Output the [X, Y] coordinate of the center of the cell containing the given text.  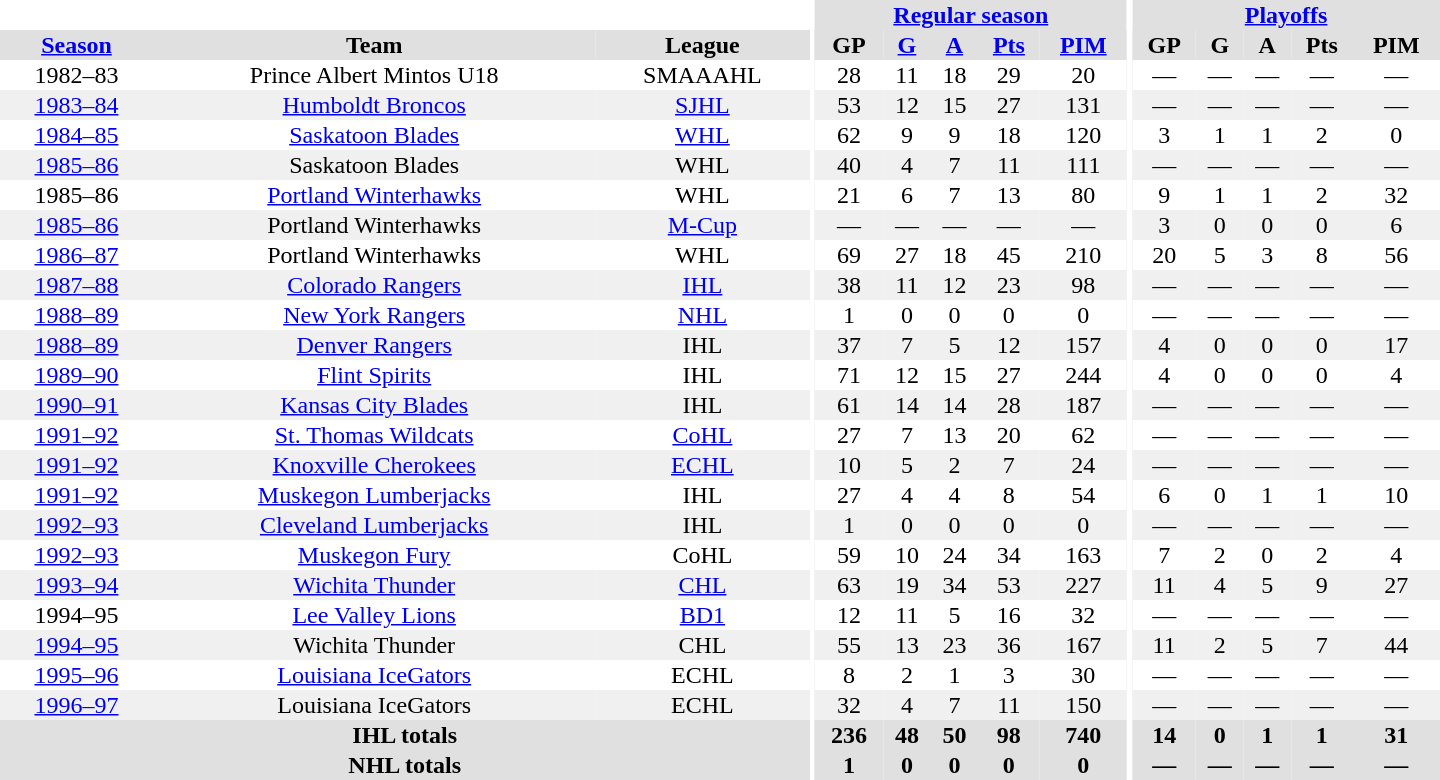
1989–90 [76, 375]
45 [1009, 255]
50 [954, 735]
1996–97 [76, 705]
80 [1084, 195]
IHL totals [404, 735]
37 [850, 345]
21 [850, 195]
Prince Albert Mintos U18 [374, 75]
BD1 [702, 615]
1993–94 [76, 585]
59 [850, 555]
Season [76, 45]
55 [850, 645]
Colorado Rangers [374, 285]
48 [906, 735]
17 [1396, 345]
League [702, 45]
1984–85 [76, 135]
163 [1084, 555]
SJHL [702, 105]
56 [1396, 255]
1990–91 [76, 405]
167 [1084, 645]
111 [1084, 165]
Team [374, 45]
Cleveland Lumberjacks [374, 525]
19 [906, 585]
Lee Valley Lions [374, 615]
150 [1084, 705]
131 [1084, 105]
236 [850, 735]
Kansas City Blades [374, 405]
Knoxville Cherokees [374, 465]
Denver Rangers [374, 345]
157 [1084, 345]
SMAAAHL [702, 75]
New York Rangers [374, 315]
69 [850, 255]
M-Cup [702, 225]
Flint Spirits [374, 375]
61 [850, 405]
Playoffs [1286, 15]
187 [1084, 405]
Humboldt Broncos [374, 105]
227 [1084, 585]
210 [1084, 255]
Regular season [971, 15]
30 [1084, 675]
740 [1084, 735]
1983–84 [76, 105]
63 [850, 585]
1982–83 [76, 75]
29 [1009, 75]
NHL [702, 315]
44 [1396, 645]
16 [1009, 615]
120 [1084, 135]
NHL totals [404, 765]
1986–87 [76, 255]
Muskegon Fury [374, 555]
71 [850, 375]
40 [850, 165]
36 [1009, 645]
54 [1084, 495]
Muskegon Lumberjacks [374, 495]
31 [1396, 735]
St. Thomas Wildcats [374, 435]
244 [1084, 375]
38 [850, 285]
1995–96 [76, 675]
1987–88 [76, 285]
